Locate the cell with the specified text and output its (X, Y) center coordinate. 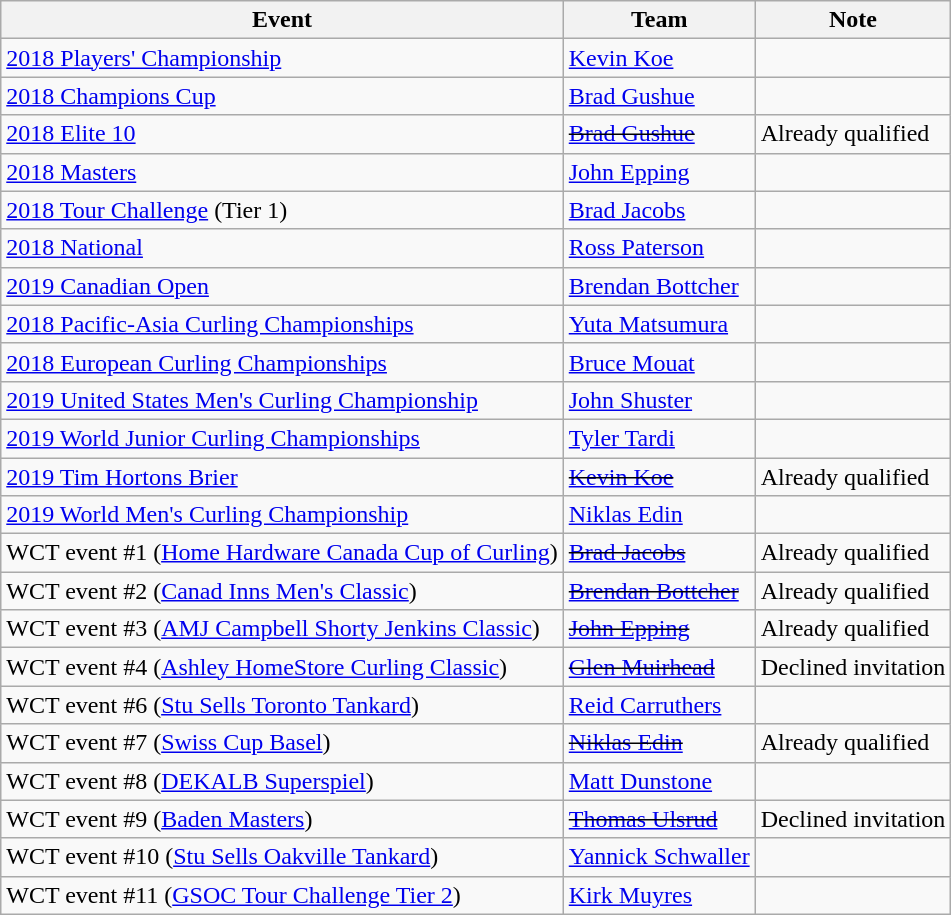
WCT event #1 (Home Hardware Canada Cup of Curling) (282, 553)
John Shuster (659, 400)
Yuta Matsumura (659, 324)
WCT event #11 (GSOC Tour Challenge Tier 2) (282, 895)
2018 Elite 10 (282, 134)
WCT event #6 (Stu Sells Toronto Tankard) (282, 705)
WCT event #2 (Canad Inns Men's Classic) (282, 591)
WCT event #8 (DEKALB Superspiel) (282, 781)
2018 Champions Cup (282, 96)
2018 Players' Championship (282, 58)
Yannick Schwaller (659, 857)
2019 United States Men's Curling Championship (282, 400)
Kirk Muyres (659, 895)
2018 Pacific-Asia Curling Championships (282, 324)
2019 World Men's Curling Championship (282, 515)
Note (853, 20)
WCT event #4 (Ashley HomeStore Curling Classic) (282, 667)
WCT event #7 (Swiss Cup Basel) (282, 743)
2019 World Junior Curling Championships (282, 438)
WCT event #3 (AMJ Campbell Shorty Jenkins Classic) (282, 629)
2019 Canadian Open (282, 286)
WCT event #10 (Stu Sells Oakville Tankard) (282, 857)
2018 Tour Challenge (Tier 1) (282, 210)
Event (282, 20)
2019 Tim Hortons Brier (282, 477)
Team (659, 20)
WCT event #9 (Baden Masters) (282, 819)
Matt Dunstone (659, 781)
2018 National (282, 248)
2018 Masters (282, 172)
Bruce Mouat (659, 362)
2018 European Curling Championships (282, 362)
Glen Muirhead (659, 667)
Reid Carruthers (659, 705)
Thomas Ulsrud (659, 819)
Ross Paterson (659, 248)
Tyler Tardi (659, 438)
